Detect which cell encompasses the target text, then output its (X, Y) center coordinate. 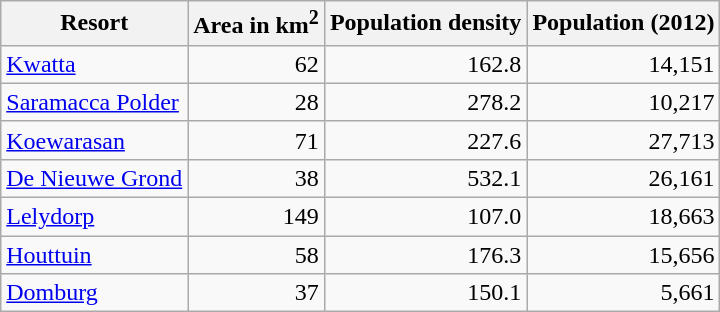
Area in km2 (256, 24)
150.1 (425, 293)
Domburg (94, 293)
Koewarasan (94, 140)
10,217 (624, 102)
Resort (94, 24)
27,713 (624, 140)
14,151 (624, 64)
Population density (425, 24)
Lelydorp (94, 217)
5,661 (624, 293)
18,663 (624, 217)
Kwatta (94, 64)
15,656 (624, 255)
37 (256, 293)
38 (256, 178)
Saramacca Polder (94, 102)
De Nieuwe Grond (94, 178)
71 (256, 140)
28 (256, 102)
107.0 (425, 217)
162.8 (425, 64)
Houttuin (94, 255)
26,161 (624, 178)
62 (256, 64)
532.1 (425, 178)
227.6 (425, 140)
176.3 (425, 255)
Population (2012) (624, 24)
58 (256, 255)
149 (256, 217)
278.2 (425, 102)
